Locate the cell with the specified text and output its [X, Y] center coordinate. 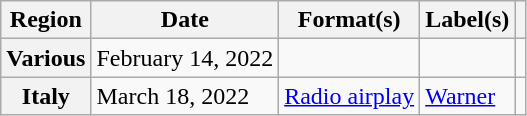
Format(s) [350, 20]
Label(s) [468, 20]
Italy [46, 96]
February 14, 2022 [185, 58]
Various [46, 58]
Radio airplay [350, 96]
Date [185, 20]
Warner [468, 96]
March 18, 2022 [185, 96]
Region [46, 20]
